Search for the cell housing the specified text and yield its [x, y] center coordinate. 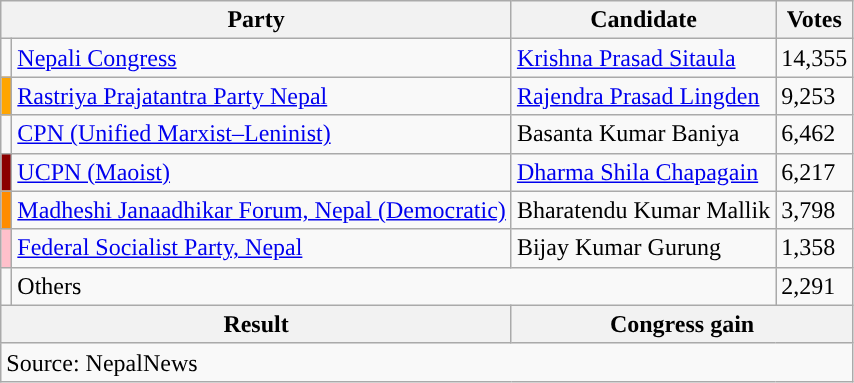
Others [394, 286]
1,358 [814, 248]
Nepali Congress [262, 58]
Federal Socialist Party, Nepal [262, 248]
14,355 [814, 58]
Rastriya Prajatantra Party Nepal [262, 96]
Candidate [643, 20]
UCPN (Maoist) [262, 172]
3,798 [814, 210]
Votes [814, 20]
2,291 [814, 286]
Rajendra Prasad Lingden [643, 96]
Result [256, 324]
Bijay Kumar Gurung [643, 248]
Congress gain [682, 324]
Krishna Prasad Sitaula [643, 58]
Basanta Kumar Baniya [643, 134]
Party [256, 20]
Bharatendu Kumar Mallik [643, 210]
Madheshi Janaadhikar Forum, Nepal (Democratic) [262, 210]
6,217 [814, 172]
Source: NepalNews [427, 362]
CPN (Unified Marxist–Leninist) [262, 134]
Dharma Shila Chapagain [643, 172]
9,253 [814, 96]
6,462 [814, 134]
